For the text-containing cell, return its midpoint in [x, y] coordinate format. 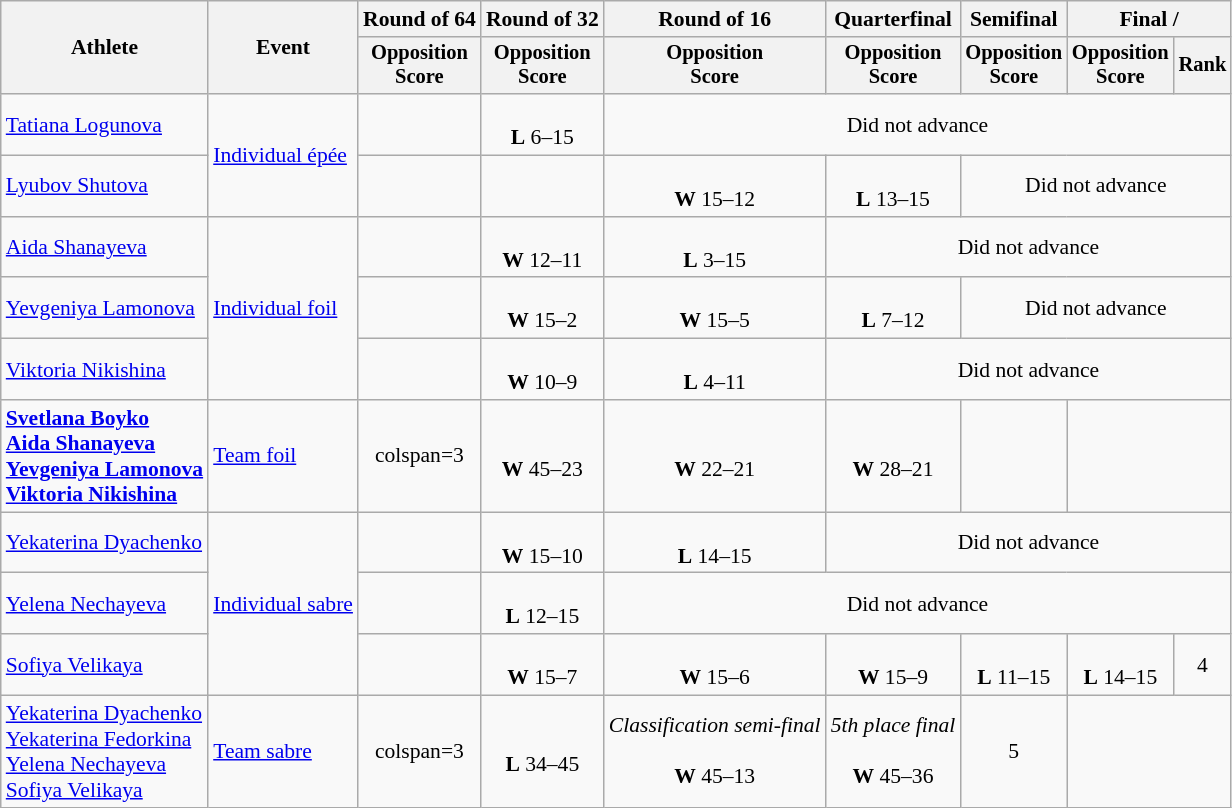
Event [283, 48]
L 7–12 [894, 308]
5th place finalW 45–36 [894, 752]
W 15–10 [542, 542]
Team foil [283, 456]
W 45–23 [542, 456]
Svetlana BoykoAida ShanayevaYevgeniya LamonovaViktoria Nikishina [104, 456]
W 22–21 [715, 456]
Individual épée [283, 155]
L 12–15 [542, 604]
Team sabre [283, 752]
W 15–2 [542, 308]
Round of 32 [542, 19]
W 28–21 [894, 456]
Athlete [104, 48]
Rank [1203, 66]
W 15–12 [715, 186]
Final / [1149, 19]
L 11–15 [1014, 664]
W 15–7 [542, 664]
Classification semi-finalW 45–13 [715, 752]
L 6–15 [542, 124]
Individual foil [283, 308]
Quarterfinal [894, 19]
W 12–11 [542, 248]
Round of 64 [420, 19]
Yekaterina Dyachenko [104, 542]
Yekaterina DyachenkoYekaterina FedorkinaYelena NechayevaSofiya Velikaya [104, 752]
Aida Shanayeva [104, 248]
L 13–15 [894, 186]
W 15–5 [715, 308]
Lyubov Shutova [104, 186]
L 34–45 [542, 752]
Individual sabre [283, 604]
Viktoria Nikishina [104, 370]
W 10–9 [542, 370]
Round of 16 [715, 19]
4 [1203, 664]
Semifinal [1014, 19]
W 15–6 [715, 664]
Yevgeniya Lamonova [104, 308]
Tatiana Logunova [104, 124]
5 [1014, 752]
Sofiya Velikaya [104, 664]
L 3–15 [715, 248]
L 4–11 [715, 370]
Yelena Nechayeva [104, 604]
W 15–9 [894, 664]
